Return the (X, Y) coordinate for the center point of the cell that contains the specified text.  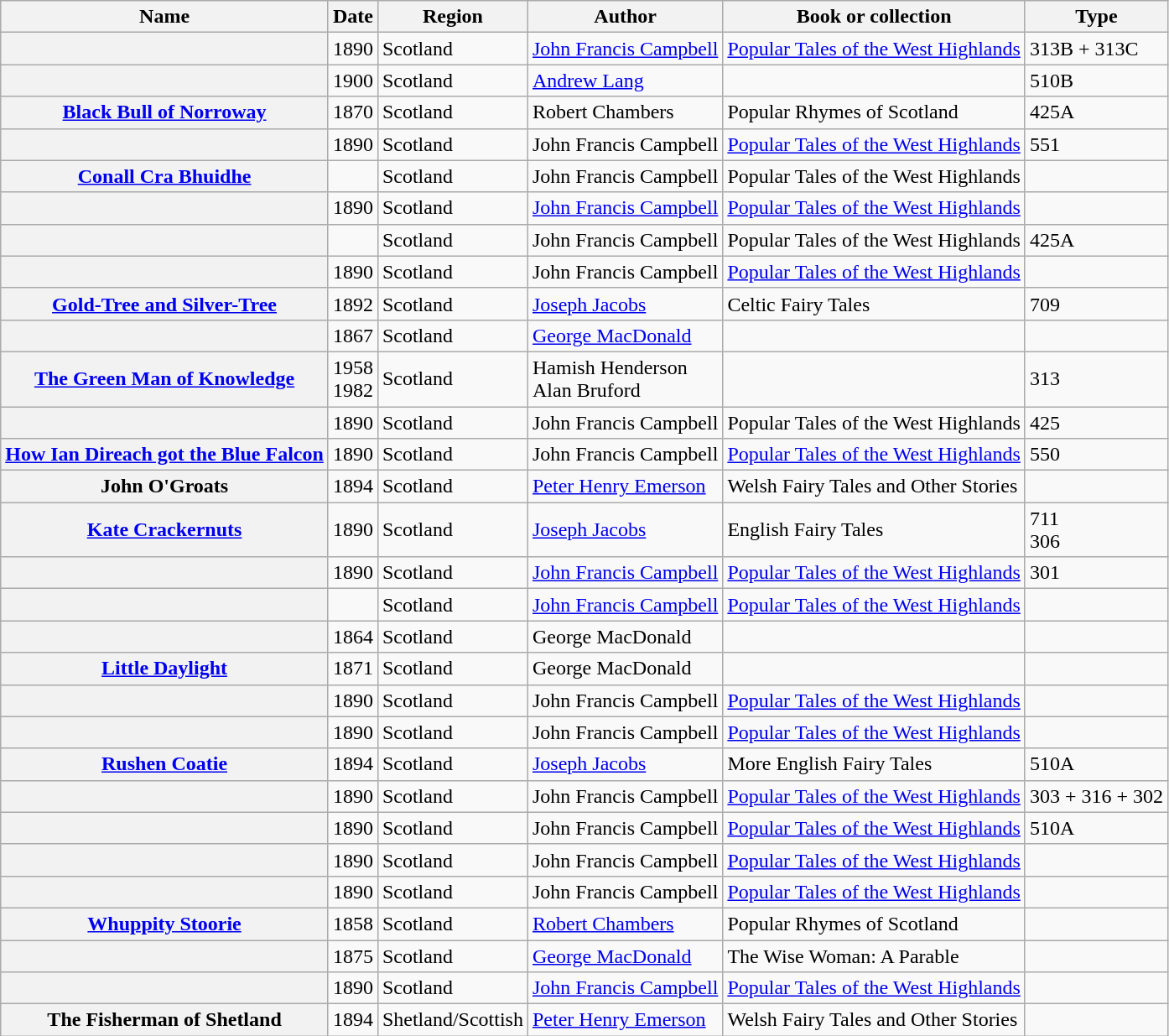
Conall Cra Bhuidhe (164, 176)
Hamish Henderson Alan Bruford (625, 379)
1871 (352, 669)
1892 (352, 304)
1867 (352, 336)
Shetland/Scottish (453, 1020)
301 (1096, 573)
Andrew Lang (625, 81)
The Fisherman of Shetland (164, 1020)
1900 (352, 81)
Kate Crackernuts (164, 530)
English Fairy Tales (874, 530)
Little Daylight (164, 669)
313 (1096, 379)
711 306 (1096, 530)
1864 (352, 637)
Type (1096, 17)
1858 (352, 924)
Celtic Fairy Tales (874, 304)
551 (1096, 144)
The Green Man of Knowledge (164, 379)
Whuppity Stoorie (164, 924)
1875 (352, 955)
John O'Groats (164, 487)
313B + 313C (1096, 49)
Gold-Tree and Silver-Tree (164, 304)
709 (1096, 304)
Date (352, 17)
Author (625, 17)
Region (453, 17)
425 (1096, 422)
1870 (352, 112)
Book or collection (874, 17)
The Wise Woman: A Parable (874, 955)
1958 1982 (352, 379)
How Ian Direach got the Blue Falcon (164, 455)
550 (1096, 455)
Name (164, 17)
Black Bull of Norroway (164, 112)
303 + 316 + 302 (1096, 796)
Rushen Coatie (164, 764)
510B (1096, 81)
More English Fairy Tales (874, 764)
